Determine the [x, y] coordinate at the center of the cell enclosing the given text.  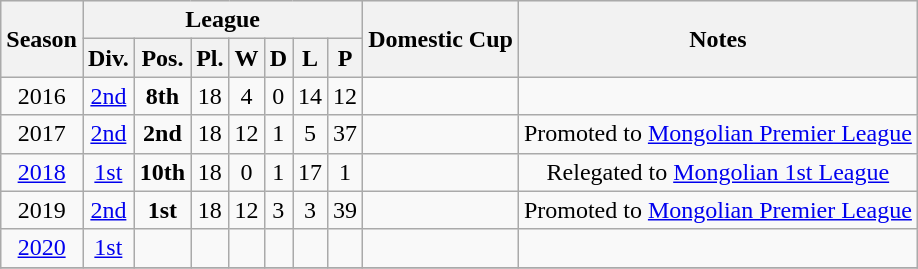
2018 [42, 172]
4 [246, 96]
10th [162, 172]
5 [310, 134]
L [310, 58]
Notes [718, 39]
Div. [108, 58]
2019 [42, 210]
39 [346, 210]
17 [310, 172]
Season [42, 39]
Pl. [210, 58]
D [278, 58]
14 [310, 96]
2016 [42, 96]
Relegated to Mongolian 1st League [718, 172]
Domestic Cup [441, 39]
37 [346, 134]
W [246, 58]
P [346, 58]
8th [162, 96]
2017 [42, 134]
Pos. [162, 58]
2020 [42, 248]
League [222, 20]
